Capture the cell that displays the provided text and extract its (X, Y) central coordinate. 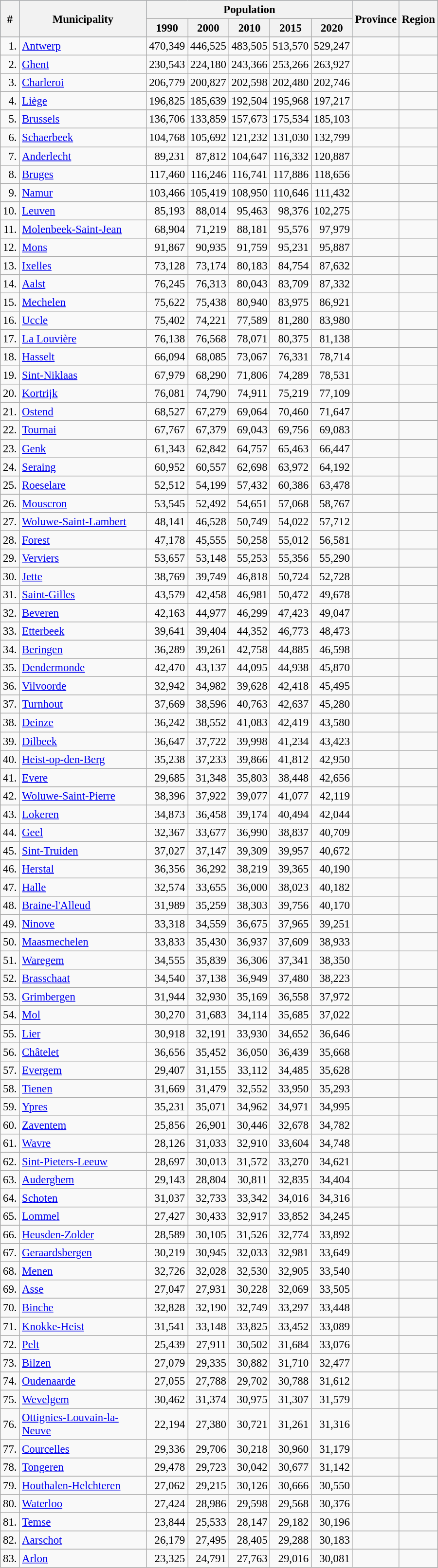
35,238 (167, 759)
31,669 (167, 1088)
31,479 (208, 1088)
33,649 (332, 1253)
196,825 (167, 101)
Tienen (83, 1088)
47,423 (291, 613)
30,183 (332, 1540)
28,986 (208, 1504)
33,297 (291, 1308)
77,589 (249, 321)
Ixelles (83, 266)
37,233 (208, 759)
69,756 (291, 430)
47. (10, 887)
192,504 (249, 101)
52,728 (332, 576)
60. (10, 1125)
67. (10, 1253)
55. (10, 1033)
28,405 (249, 1540)
29,288 (291, 1540)
30,811 (249, 1180)
59. (10, 1107)
30,446 (249, 1125)
Schoten (83, 1198)
71,806 (249, 375)
32,733 (208, 1198)
36. (10, 686)
63,972 (291, 467)
49,047 (332, 613)
87,812 (208, 156)
Sint-Niklaas (83, 375)
40. (10, 759)
57. (10, 1070)
29,478 (167, 1467)
30,882 (249, 1363)
30,433 (208, 1216)
136,706 (167, 119)
78,714 (332, 357)
6. (10, 138)
37,022 (332, 1016)
38,223 (332, 979)
25,856 (167, 1125)
5. (10, 119)
34,652 (291, 1033)
15. (10, 302)
32,367 (167, 833)
30. (10, 576)
22. (10, 430)
48. (10, 906)
31,944 (167, 997)
31,033 (208, 1143)
Province (376, 18)
79. (10, 1485)
73,174 (208, 266)
28. (10, 540)
30,376 (332, 1504)
Knokke-Heist (83, 1326)
Halle (83, 887)
33,852 (291, 1216)
97,979 (332, 229)
71,647 (332, 412)
31,142 (332, 1467)
76. (10, 1424)
54. (10, 1016)
117,460 (167, 174)
32,905 (291, 1271)
16. (10, 321)
83,980 (332, 321)
81,138 (332, 339)
105,419 (208, 193)
28,126 (167, 1143)
43,580 (332, 723)
Ghent (83, 65)
34,245 (332, 1216)
76,245 (167, 284)
39,866 (249, 759)
20. (10, 393)
56,581 (332, 540)
206,779 (167, 83)
91,759 (249, 248)
40,672 (332, 851)
38,219 (249, 869)
27,380 (208, 1424)
35,803 (249, 778)
36,050 (249, 1052)
Menen (83, 1271)
75,438 (208, 302)
Charleroi (83, 83)
27,931 (208, 1289)
Aarschot (83, 1540)
62. (10, 1161)
35,685 (291, 1016)
34,782 (332, 1125)
33,112 (249, 1070)
31,989 (167, 906)
46,598 (332, 650)
230,543 (167, 65)
89,231 (167, 156)
83,709 (291, 284)
70. (10, 1308)
40,709 (332, 833)
38,303 (249, 906)
39,261 (208, 650)
2020 (332, 28)
31,684 (291, 1344)
23. (10, 448)
Pelt (83, 1344)
105,692 (208, 138)
64,192 (332, 467)
29,702 (249, 1381)
116,741 (249, 174)
82. (10, 1540)
57,068 (291, 503)
Bilzen (83, 1363)
10. (10, 211)
Lier (83, 1033)
39. (10, 741)
25,533 (208, 1522)
32,678 (291, 1125)
Namur (83, 193)
61,343 (167, 448)
185,639 (208, 101)
Geel (83, 833)
32,942 (167, 686)
66,094 (167, 357)
30,219 (167, 1253)
32. (10, 613)
44,938 (291, 668)
42,418 (291, 686)
52,512 (167, 485)
32,774 (291, 1235)
72. (10, 1344)
67,379 (208, 430)
Beringen (83, 650)
263,927 (332, 65)
44,352 (249, 631)
Wevelgem (83, 1399)
42,458 (208, 595)
52,492 (208, 503)
Region (419, 18)
91,867 (167, 248)
42. (10, 796)
34,540 (167, 979)
30,788 (291, 1381)
69,064 (249, 412)
71,219 (208, 229)
36,242 (167, 723)
42,656 (332, 778)
33,892 (332, 1235)
42,163 (167, 613)
98,376 (291, 211)
253,266 (291, 65)
32,981 (291, 1253)
Heusden-Zolder (83, 1235)
Vilvoorde (83, 686)
33,076 (332, 1344)
529,247 (332, 46)
29,685 (167, 778)
38,769 (167, 576)
35,071 (208, 1107)
50,258 (249, 540)
36,646 (332, 1033)
63,478 (332, 485)
32,835 (291, 1180)
9. (10, 193)
102,275 (332, 211)
47,178 (167, 540)
76,313 (208, 284)
30,270 (167, 1016)
53. (10, 997)
25,439 (167, 1344)
34,621 (332, 1161)
61. (10, 1143)
57,432 (249, 485)
30,228 (249, 1289)
43,137 (208, 668)
77,109 (332, 393)
42,470 (167, 668)
37,027 (167, 851)
13. (10, 266)
Beveren (83, 613)
34,016 (291, 1198)
37,669 (167, 705)
90,935 (208, 248)
120,887 (332, 156)
37,965 (291, 924)
33,505 (332, 1289)
Evergem (83, 1070)
32,828 (167, 1308)
Hasselt (83, 357)
Lokeren (83, 814)
36,558 (291, 997)
37,147 (208, 851)
32,191 (208, 1033)
33,540 (332, 1271)
37,341 (291, 961)
Mons (83, 248)
38,448 (291, 778)
Tongeren (83, 1467)
36,675 (249, 924)
Arlon (83, 1559)
37,480 (291, 979)
23,844 (167, 1522)
2. (10, 65)
35,452 (208, 1052)
34,316 (332, 1198)
39,628 (249, 686)
69,043 (249, 430)
39,251 (332, 924)
68. (10, 1271)
38,396 (167, 796)
Sint-Truiden (83, 851)
40,190 (332, 869)
44,977 (208, 613)
76,568 (208, 339)
81. (10, 1522)
Waregem (83, 961)
48,473 (332, 631)
40,763 (249, 705)
76,138 (167, 339)
34,995 (332, 1107)
43,579 (167, 595)
32,190 (208, 1308)
Verviers (83, 558)
53,657 (167, 558)
44. (10, 833)
26,179 (167, 1540)
81,280 (291, 321)
34,555 (167, 961)
32,917 (249, 1216)
42,637 (291, 705)
Waterloo (83, 1504)
Ninove (83, 924)
Evere (83, 778)
66,447 (332, 448)
45,870 (332, 668)
Kortrijk (83, 393)
39,998 (249, 741)
36,306 (249, 961)
62,842 (208, 448)
87,632 (332, 266)
33,930 (249, 1033)
27,763 (249, 1559)
36,289 (167, 650)
95,576 (291, 229)
17. (10, 339)
202,746 (332, 83)
52. (10, 979)
58,767 (332, 503)
46,528 (208, 522)
76,081 (167, 393)
32,028 (208, 1271)
60,557 (208, 467)
87,332 (332, 284)
44,095 (249, 668)
202,598 (249, 83)
35,430 (208, 942)
103,466 (167, 193)
8. (10, 174)
34,404 (332, 1180)
470,349 (167, 46)
243,366 (249, 65)
42,419 (291, 723)
95,887 (332, 248)
34. (10, 650)
33,342 (249, 1198)
36,458 (208, 814)
29,143 (167, 1180)
74,221 (208, 321)
29,182 (291, 1522)
31,710 (291, 1363)
88,014 (208, 211)
33,833 (167, 942)
77. (10, 1449)
Woluwe-Saint-Lambert (83, 522)
69,083 (332, 430)
32,574 (167, 887)
18. (10, 357)
41,812 (291, 759)
36,990 (249, 833)
31,348 (208, 778)
31,683 (208, 1016)
35,231 (167, 1107)
40,494 (291, 814)
33,677 (208, 833)
46,818 (249, 576)
Uccle (83, 321)
26,901 (208, 1125)
27,788 (208, 1381)
133,859 (208, 119)
30,666 (291, 1485)
38,596 (208, 705)
46,981 (249, 595)
35. (10, 668)
29. (10, 558)
19. (10, 375)
49. (10, 924)
Houthalen-Helchteren (83, 1485)
38,837 (291, 833)
11. (10, 229)
131,030 (291, 138)
39,404 (208, 631)
80,183 (249, 266)
31,541 (167, 1326)
4. (10, 101)
29,706 (208, 1449)
46. (10, 869)
41,077 (291, 796)
30,196 (332, 1522)
33,825 (249, 1326)
Brussels (83, 119)
31,179 (332, 1449)
31,316 (332, 1424)
30,960 (291, 1449)
29,598 (249, 1504)
Anderlecht (83, 156)
27,424 (167, 1504)
29,723 (208, 1467)
157,673 (249, 119)
57,712 (332, 522)
51. (10, 961)
Brasschaat (83, 979)
30,721 (249, 1424)
37,922 (208, 796)
33,448 (332, 1308)
41. (10, 778)
95,231 (291, 248)
83,975 (291, 302)
39,309 (249, 851)
33,318 (167, 924)
30,945 (208, 1253)
32,530 (249, 1271)
34,485 (291, 1070)
37,972 (332, 997)
42,044 (332, 814)
Ypres (83, 1107)
Municipality (83, 18)
62,698 (249, 467)
32,033 (249, 1253)
41,083 (249, 723)
Herstal (83, 869)
Temse (83, 1522)
46,773 (291, 631)
Antwerp (83, 46)
38,023 (291, 887)
35,169 (249, 997)
42,950 (332, 759)
83. (10, 1559)
Courcelles (83, 1449)
33,950 (291, 1088)
33,452 (291, 1326)
54,199 (208, 485)
32,552 (249, 1088)
39,749 (208, 576)
Ottignies-Louvain-la-Neuve (83, 1424)
Oudenaarde (83, 1381)
32,930 (208, 997)
85,193 (167, 211)
95,463 (249, 211)
32,749 (249, 1308)
26. (10, 503)
31,037 (167, 1198)
33,270 (291, 1161)
74,790 (208, 393)
31,612 (332, 1381)
31,572 (249, 1161)
Deinze (83, 723)
118,656 (332, 174)
36,937 (249, 942)
Binche (83, 1308)
84,754 (291, 266)
75,402 (167, 321)
41,234 (291, 741)
67,279 (208, 412)
40,170 (332, 906)
27,062 (167, 1485)
68,085 (208, 357)
27,911 (208, 1344)
Auderghem (83, 1180)
30,126 (249, 1485)
30,550 (332, 1485)
Sint-Pieters-Leeuw (83, 1161)
27,047 (167, 1289)
55,290 (332, 558)
39,365 (291, 869)
1. (10, 46)
60,386 (291, 485)
Maasmechelen (83, 942)
50,472 (291, 595)
36,656 (167, 1052)
29,407 (167, 1070)
73,128 (167, 266)
68,290 (208, 375)
35,668 (332, 1052)
32,910 (249, 1143)
42,119 (332, 796)
30,677 (291, 1467)
36,356 (167, 869)
76,331 (291, 357)
37,722 (208, 741)
Braine-l'Alleud (83, 906)
111,432 (332, 193)
54,022 (291, 522)
Etterbeek (83, 631)
24,791 (208, 1559)
Jette (83, 576)
35,628 (332, 1070)
30,081 (332, 1559)
36,000 (249, 887)
Tournai (83, 430)
Turnhout (83, 705)
80. (10, 1504)
Asse (83, 1289)
28,589 (167, 1235)
34,962 (249, 1107)
34,559 (208, 924)
25. (10, 485)
2015 (291, 28)
3. (10, 83)
Grimbergen (83, 997)
29,215 (208, 1485)
43. (10, 814)
39,641 (167, 631)
40,182 (332, 887)
29,568 (291, 1504)
Liège (83, 101)
28,697 (167, 1161)
22,194 (167, 1424)
132,799 (332, 138)
68,527 (167, 412)
21. (10, 412)
30,013 (208, 1161)
36,647 (167, 741)
38,552 (208, 723)
121,232 (249, 138)
Lommel (83, 1216)
446,525 (208, 46)
65,463 (291, 448)
1990 (167, 28)
33,655 (208, 887)
64. (10, 1198)
31,307 (291, 1399)
224,180 (208, 65)
50,724 (291, 576)
30,105 (208, 1235)
65. (10, 1216)
42,758 (249, 650)
33,089 (332, 1326)
Mouscron (83, 503)
30,918 (167, 1033)
69. (10, 1289)
Mol (83, 1016)
53,545 (167, 503)
27,079 (167, 1363)
43,423 (332, 741)
36,292 (208, 869)
185,103 (332, 119)
50,749 (249, 522)
36,439 (291, 1052)
39,077 (249, 796)
44,885 (291, 650)
Zaventem (83, 1125)
29,336 (167, 1449)
Genk (83, 448)
68,904 (167, 229)
54,651 (249, 503)
24. (10, 467)
Heist-op-den-Berg (83, 759)
Mechelen (83, 302)
55,012 (291, 540)
45,280 (332, 705)
33,148 (208, 1326)
88,181 (249, 229)
32,477 (332, 1363)
73. (10, 1363)
197,217 (332, 101)
38. (10, 723)
58. (10, 1088)
27,495 (208, 1540)
37,138 (208, 979)
55,253 (249, 558)
2000 (208, 28)
513,570 (291, 46)
35,293 (332, 1088)
49,678 (332, 595)
7. (10, 156)
56. (10, 1052)
33,604 (291, 1143)
74,289 (291, 375)
Châtelet (83, 1052)
Molenbeek-Saint-Jean (83, 229)
12. (10, 248)
Ostend (83, 412)
39,174 (249, 814)
33. (10, 631)
64,757 (249, 448)
202,480 (291, 83)
Geraardsbergen (83, 1253)
86,921 (332, 302)
104,647 (249, 156)
Saint-Gilles (83, 595)
30,975 (249, 1399)
Dilbeek (83, 741)
Schaerbeek (83, 138)
104,768 (167, 138)
195,968 (291, 101)
35,839 (208, 961)
45,555 (208, 540)
Woluwe-Saint-Pierre (83, 796)
46,299 (249, 613)
63. (10, 1180)
Roeselare (83, 485)
Aalst (83, 284)
29,016 (291, 1559)
39,756 (291, 906)
14. (10, 284)
70,460 (291, 412)
35,259 (208, 906)
75. (10, 1399)
31,579 (332, 1399)
La Louvière (83, 339)
27,427 (167, 1216)
34,873 (167, 814)
116,332 (291, 156)
34,748 (332, 1143)
31. (10, 595)
Population (249, 10)
67,767 (167, 430)
80,940 (249, 302)
31,374 (208, 1399)
78,531 (332, 375)
39,957 (291, 851)
80,375 (291, 339)
27. (10, 522)
108,950 (249, 193)
Leuven (83, 211)
Dendermonde (83, 668)
34,971 (291, 1107)
# (10, 18)
116,246 (208, 174)
34,114 (249, 1016)
32,726 (167, 1271)
75,622 (167, 302)
78,071 (249, 339)
23,325 (167, 1559)
30,218 (249, 1449)
67,979 (167, 375)
30,502 (249, 1344)
31,155 (208, 1070)
80,043 (249, 284)
37. (10, 705)
36,949 (249, 979)
32,069 (291, 1289)
28,147 (249, 1522)
71. (10, 1326)
27,055 (167, 1381)
75,219 (291, 393)
28,804 (208, 1180)
30,462 (167, 1399)
Bruges (83, 174)
117,886 (291, 174)
2010 (249, 28)
31,261 (291, 1424)
55,356 (291, 558)
50. (10, 942)
31,526 (249, 1235)
29,335 (208, 1363)
Wavre (83, 1143)
483,505 (249, 46)
200,827 (208, 83)
45. (10, 851)
110,646 (291, 193)
78. (10, 1467)
38,933 (332, 942)
Seraing (83, 467)
37,609 (291, 942)
34,982 (208, 686)
74. (10, 1381)
53,148 (208, 558)
66. (10, 1235)
175,534 (291, 119)
45,495 (332, 686)
74,911 (249, 393)
Forest (83, 540)
73,067 (249, 357)
38,350 (332, 961)
48,141 (167, 522)
30,042 (249, 1467)
60,952 (167, 467)
